Provide the [X, Y] coordinate of the cell's center where the given text is located.  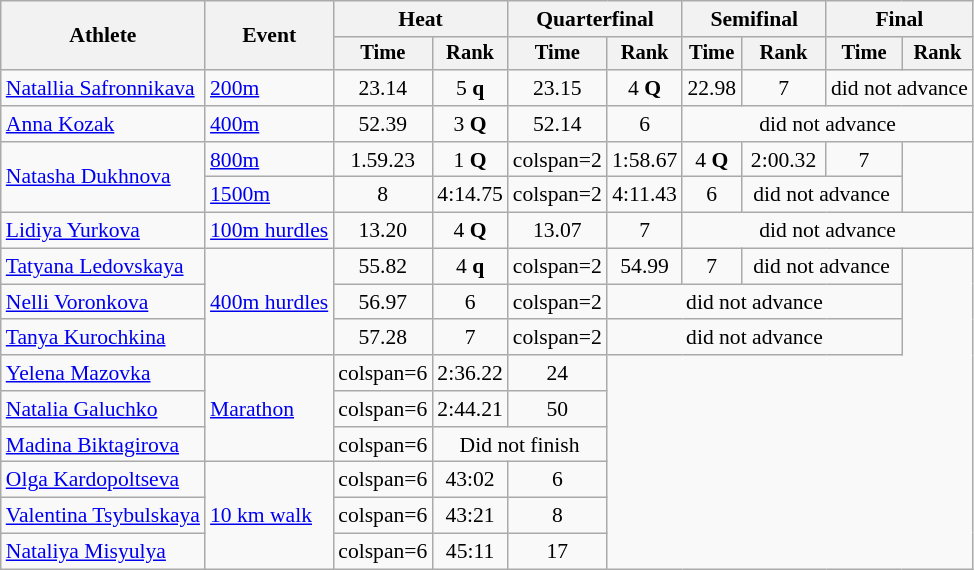
24 [558, 373]
55.82 [382, 267]
Lidiya Yurkova [103, 231]
Valentina Tsybulskaya [103, 516]
1 Q [470, 160]
23.15 [558, 88]
45:11 [470, 552]
Event [269, 36]
22.98 [712, 88]
2:44.21 [470, 409]
Heat [420, 19]
Quarterfinal [596, 19]
52.14 [558, 124]
17 [558, 552]
2:36.22 [470, 373]
4:14.75 [470, 195]
Nelli Voronkova [103, 302]
Olga Kardopoltseva [103, 480]
5 q [470, 88]
23.14 [382, 88]
Natallia Safronnikava [103, 88]
Natalia Galuchko [103, 409]
43:02 [470, 480]
Final [900, 19]
Athlete [103, 36]
200m [269, 88]
Nataliya Misyulya [103, 552]
2:00.32 [784, 160]
54.99 [644, 267]
3 Q [470, 124]
100m hurdles [269, 231]
43:21 [470, 516]
400m hurdles [269, 302]
400m [269, 124]
56.97 [382, 302]
Did not finish [520, 445]
1.59.23 [382, 160]
57.28 [382, 338]
Yelena Mazovka [103, 373]
50 [558, 409]
Tatyana Ledovskaya [103, 267]
Madina Biktagirova [103, 445]
1:58.67 [644, 160]
Tanya Kurochkina [103, 338]
4 q [470, 267]
10 km walk [269, 516]
Natasha Dukhnova [103, 178]
Marathon [269, 408]
13.20 [382, 231]
1500m [269, 195]
Semifinal [754, 19]
52.39 [382, 124]
13.07 [558, 231]
4:11.43 [644, 195]
Anna Kozak [103, 124]
800m [269, 160]
